For the text-containing cell, return its midpoint in [X, Y] coordinate format. 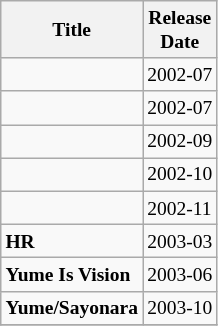
Yume Is Vision [72, 274]
2003-03 [180, 240]
Yume/Sayonara [72, 308]
2002-09 [180, 142]
2002-10 [180, 174]
Title [72, 30]
Release Date [180, 30]
2002-11 [180, 208]
2003-06 [180, 274]
2003-10 [180, 308]
HR [72, 240]
